Find where the given text appears and provide that cell's center as [X, Y] coordinate. 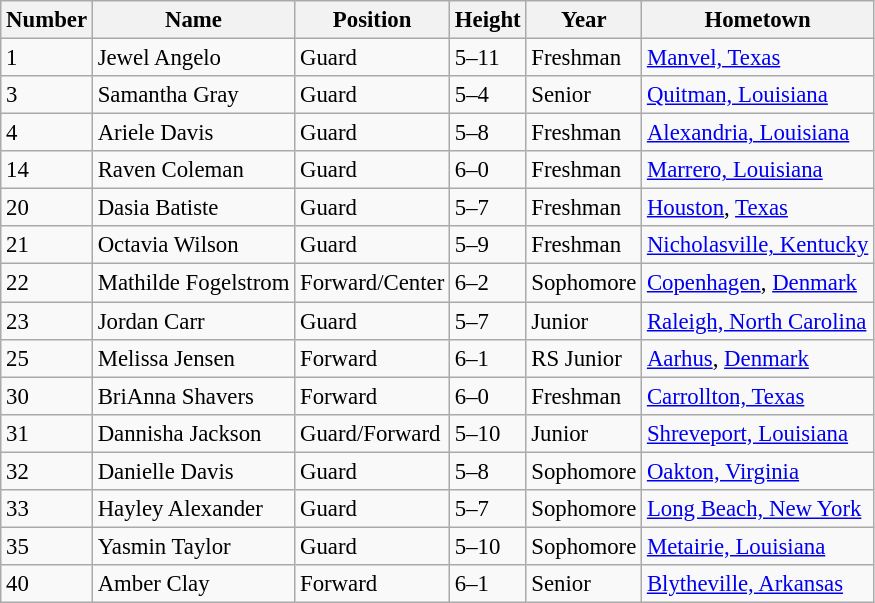
Hayley Alexander [193, 509]
Alexandria, Louisiana [758, 133]
Hometown [758, 20]
Dasia Batiste [193, 208]
31 [47, 433]
BriAnna Shavers [193, 396]
20 [47, 208]
3 [47, 95]
5–11 [488, 58]
1 [47, 58]
Long Beach, New York [758, 509]
Raven Coleman [193, 170]
Octavia Wilson [193, 245]
Quitman, Louisiana [758, 95]
Yasmin Taylor [193, 546]
Number [47, 20]
Nicholasville, Kentucky [758, 245]
Amber Clay [193, 584]
5–9 [488, 245]
21 [47, 245]
Danielle Davis [193, 471]
25 [47, 358]
6–2 [488, 283]
Manvel, Texas [758, 58]
Oakton, Virginia [758, 471]
33 [47, 509]
32 [47, 471]
Guard/Forward [372, 433]
Shreveport, Louisiana [758, 433]
Position [372, 20]
14 [47, 170]
Metairie, Louisiana [758, 546]
Carrollton, Texas [758, 396]
Samantha Gray [193, 95]
Aarhus, Denmark [758, 358]
40 [47, 584]
Marrero, Louisiana [758, 170]
Jewel Angelo [193, 58]
Copenhagen, Denmark [758, 283]
Height [488, 20]
22 [47, 283]
Jordan Carr [193, 321]
Mathilde Fogelstrom [193, 283]
Melissa Jensen [193, 358]
Name [193, 20]
Houston, Texas [758, 208]
Year [584, 20]
Raleigh, North Carolina [758, 321]
Blytheville, Arkansas [758, 584]
Ariele Davis [193, 133]
5–4 [488, 95]
4 [47, 133]
35 [47, 546]
RS Junior [584, 358]
30 [47, 396]
Dannisha Jackson [193, 433]
Forward/Center [372, 283]
23 [47, 321]
